Return [x, y] of the center of cell containing provided text 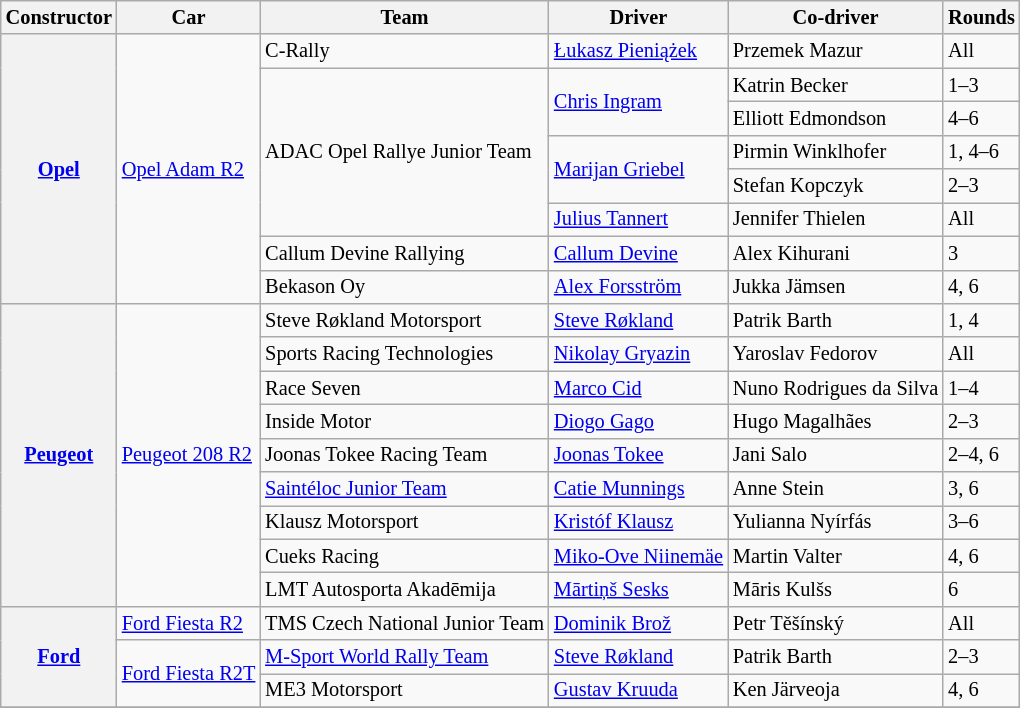
1, 4–6 [982, 152]
Nuno Rodrigues da Silva [836, 388]
Saintéloc Junior Team [404, 489]
Ford Fiesta R2T [188, 674]
ADAC Opel Rallye Junior Team [404, 152]
3–6 [982, 522]
Marijan Griebel [638, 168]
Peugeot [59, 454]
Race Seven [404, 388]
1–3 [982, 85]
Alex Forsström [638, 287]
Ford Fiesta R2 [188, 623]
Anne Stein [836, 489]
Dominik Brož [638, 623]
Mārtiņš Sesks [638, 589]
Jennifer Thielen [836, 219]
Pirmin Winklhofer [836, 152]
3, 6 [982, 489]
Petr Těšínský [836, 623]
Hugo Magalhães [836, 421]
Cueks Racing [404, 556]
Team [404, 17]
Kristóf Klausz [638, 522]
Miko-Ove Niinemäe [638, 556]
Przemek Mazur [836, 51]
Catie Munnings [638, 489]
3 [982, 253]
Chris Ingram [638, 102]
Jani Salo [836, 455]
Inside Motor [404, 421]
Māris Kulšs [836, 589]
1–4 [982, 388]
Sports Racing Technologies [404, 354]
Joonas Tokee Racing Team [404, 455]
Łukasz Pieniążek [638, 51]
Nikolay Gryazin [638, 354]
Katrin Becker [836, 85]
Diogo Gago [638, 421]
Klausz Motorsport [404, 522]
Car [188, 17]
ME3 Motorsport [404, 690]
Ken Järveoja [836, 690]
Peugeot 208 R2 [188, 454]
6 [982, 589]
Callum Devine [638, 253]
Martin Valter [836, 556]
Yulianna Nyírfás [836, 522]
Driver [638, 17]
C-Rally [404, 51]
Steve Røkland Motorsport [404, 320]
Julius Tannert [638, 219]
Gustav Kruuda [638, 690]
Co-driver [836, 17]
Rounds [982, 17]
Joonas Tokee [638, 455]
Callum Devine Rallying [404, 253]
Yaroslav Fedorov [836, 354]
Opel Adam R2 [188, 168]
1, 4 [982, 320]
Stefan Kopczyk [836, 186]
Opel [59, 168]
LMT Autosporta Akadēmija [404, 589]
Ford [59, 656]
Jukka Jämsen [836, 287]
2–4, 6 [982, 455]
TMS Czech National Junior Team [404, 623]
M-Sport World Rally Team [404, 657]
4–6 [982, 118]
Constructor [59, 17]
Alex Kihurani [836, 253]
Elliott Edmondson [836, 118]
Marco Cid [638, 388]
Bekason Oy [404, 287]
